From the cell containing the given text, extract its center point as [X, Y] coordinate. 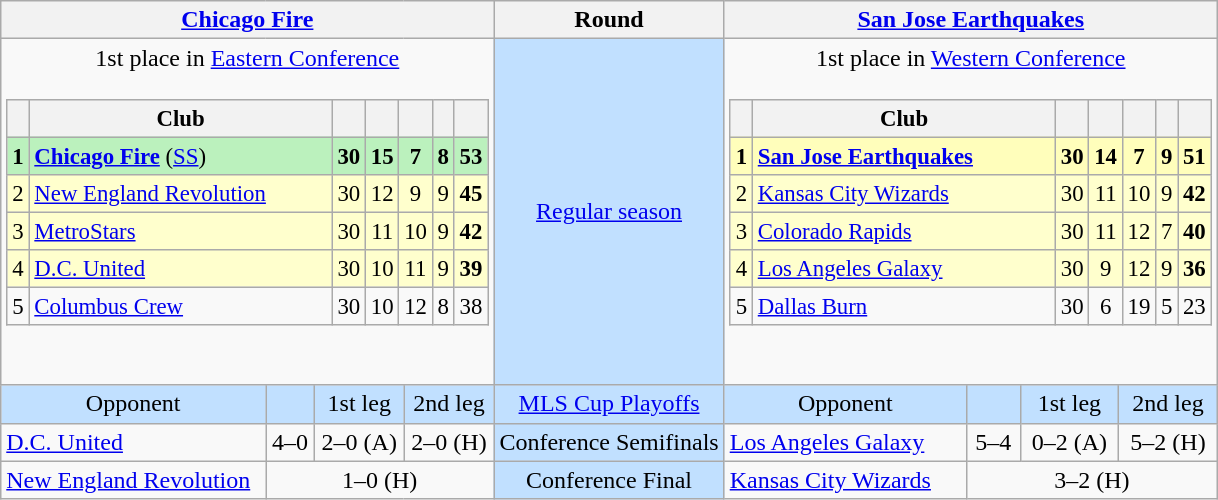
5–2 (H) [1168, 442]
1–0 (H) [380, 480]
6 [1106, 306]
53 [470, 156]
0–2 (A) [1070, 442]
38 [470, 306]
2–0 (A) [359, 442]
Conference Semifinals [609, 442]
39 [470, 268]
Colorado Rapids [904, 231]
MLS Cup Playoffs [609, 404]
Conference Final [609, 480]
5–4 [993, 442]
45 [470, 193]
Chicago Fire (SS) [180, 156]
36 [1194, 268]
2–0 (H) [449, 442]
15 [382, 156]
Dallas Burn [904, 306]
40 [1194, 231]
Columbus Crew [180, 306]
3–2 (H) [1092, 480]
Chicago Fire [248, 20]
51 [1194, 156]
14 [1106, 156]
Regular season [609, 212]
MetroStars [180, 231]
19 [1138, 306]
23 [1194, 306]
Round [609, 20]
4–0 [290, 442]
